Return [x, y] of the center of cell containing provided text 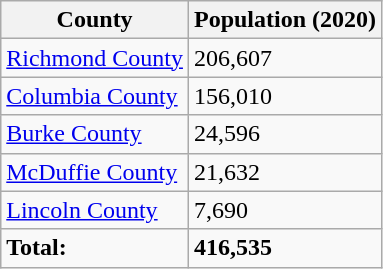
7,690 [284, 210]
Richmond County [95, 58]
Columbia County [95, 96]
24,596 [284, 134]
Burke County [95, 134]
County [95, 20]
Lincoln County [95, 210]
Total: [95, 248]
Population (2020) [284, 20]
156,010 [284, 96]
McDuffie County [95, 172]
21,632 [284, 172]
206,607 [284, 58]
416,535 [284, 248]
